For the text-containing cell, return its midpoint in [x, y] coordinate format. 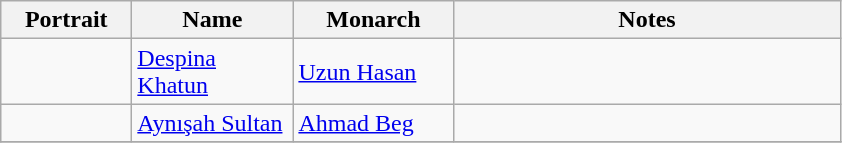
Name [212, 20]
Uzun Hasan [374, 72]
Portrait [66, 20]
Monarch [374, 20]
Aynışah Sultan [212, 123]
Despina Khatun [212, 72]
Notes [647, 20]
Ahmad Beg [374, 123]
